Find where the given text appears and provide that cell's center as (X, Y) coordinate. 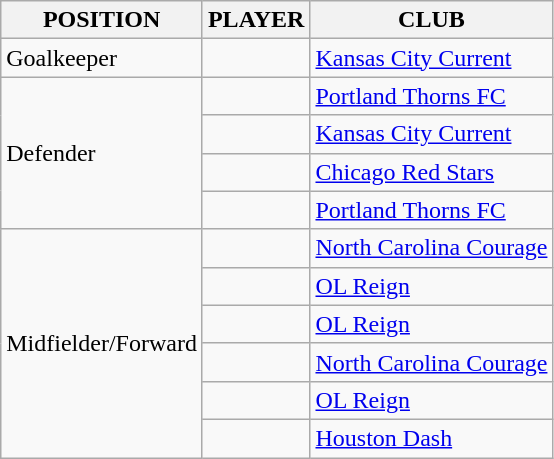
CLUB (432, 20)
PLAYER (256, 20)
Chicago Red Stars (432, 172)
Goalkeeper (102, 58)
Defender (102, 153)
Houston Dash (432, 438)
Midfielder/Forward (102, 343)
POSITION (102, 20)
